Detect which cell encompasses the target text, then output its (x, y) center coordinate. 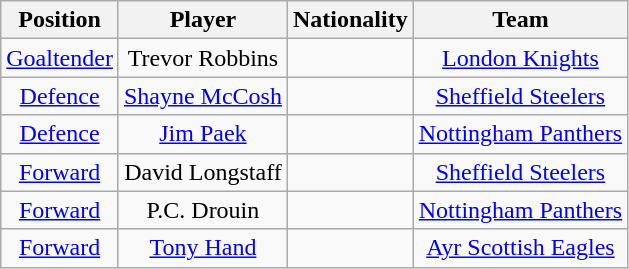
Nationality (350, 20)
London Knights (520, 58)
Goaltender (60, 58)
Player (202, 20)
Position (60, 20)
Jim Paek (202, 134)
P.C. Drouin (202, 210)
Trevor Robbins (202, 58)
Team (520, 20)
Shayne McCosh (202, 96)
Tony Hand (202, 248)
David Longstaff (202, 172)
Ayr Scottish Eagles (520, 248)
